For the text-containing cell, return its midpoint in [x, y] coordinate format. 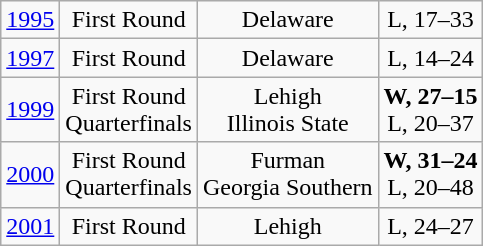
W, 31–24L, 20–48 [430, 174]
1995 [30, 20]
2000 [30, 174]
1997 [30, 58]
L, 17–33 [430, 20]
L, 24–27 [430, 226]
2001 [30, 226]
Lehigh [288, 226]
FurmanGeorgia Southern [288, 174]
LehighIllinois State [288, 110]
L, 14–24 [430, 58]
1999 [30, 110]
W, 27–15L, 20–37 [430, 110]
